Pinpoint the cell where the given text exists, returning its (X, Y) midpoint coordinate. 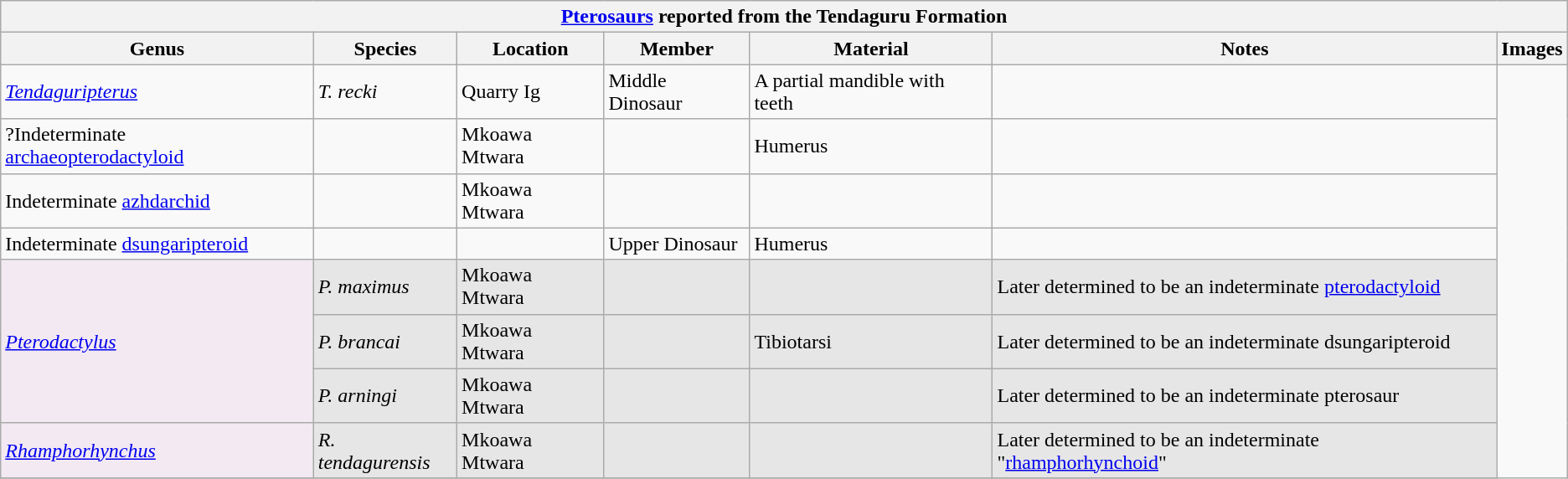
Genus (157, 49)
Rhamphorhynchus (157, 451)
Location (531, 49)
Tibiotarsi (871, 342)
Tendaguripterus (157, 92)
Pterosaurs reported from the Tendaguru Formation (784, 17)
Middle Dinosaur (677, 92)
P. arningi (385, 395)
A partial mandible with teeth (871, 92)
Later determined to be an indeterminate dsungaripteroid (1245, 342)
Later determined to be an indeterminate pterodactyloid (1245, 286)
Later determined to be an indeterminate pterosaur (1245, 395)
P. brancai (385, 342)
P. maximus (385, 286)
Pterodactylus (157, 342)
?Indeterminate archaeopterodactyloid (157, 146)
Images (1532, 49)
Later determined to be an indeterminate "rhamphorhynchoid" (1245, 451)
R. tendagurensis (385, 451)
Species (385, 49)
Indeterminate azhdarchid (157, 201)
Quarry Ig (531, 92)
Notes (1245, 49)
T. recki (385, 92)
Indeterminate dsungaripteroid (157, 244)
Upper Dinosaur (677, 244)
Member (677, 49)
Material (871, 49)
